Identify which cell holds the provided text, then report its (x, y) central coordinate. 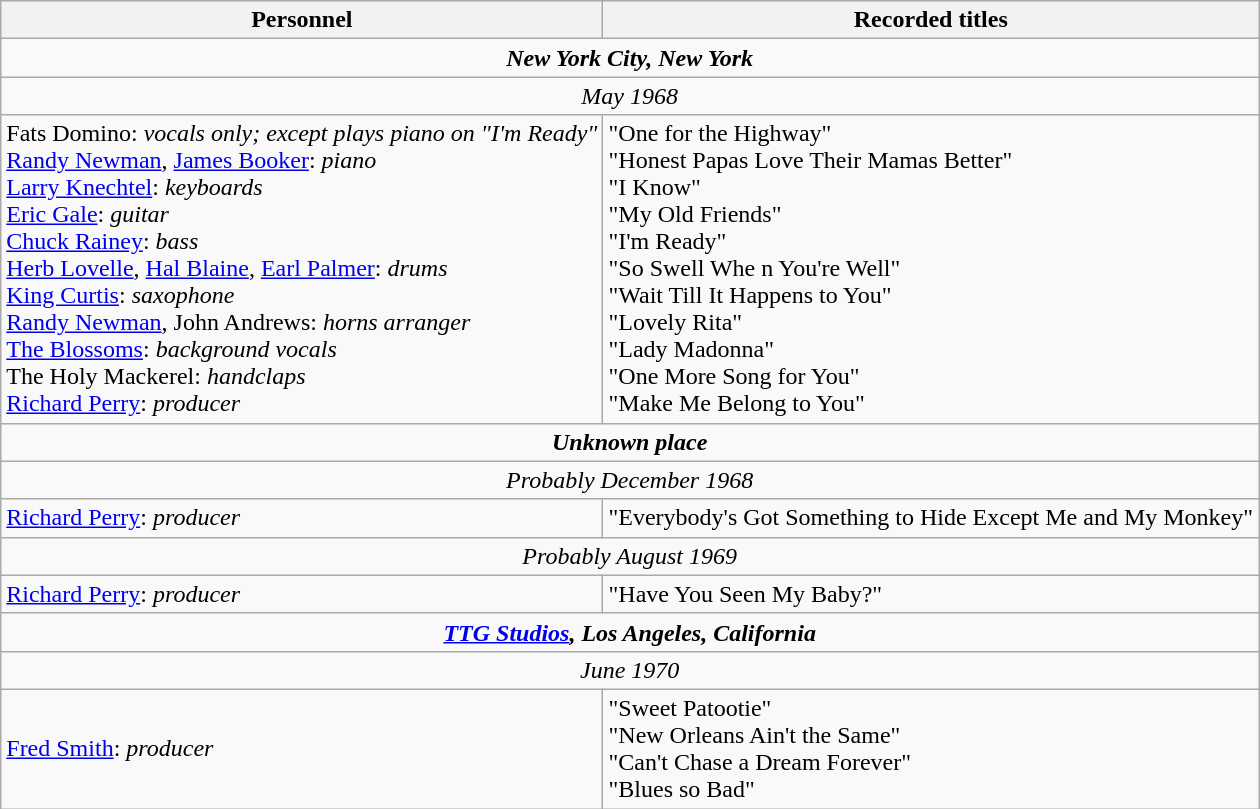
New York City, New York (630, 58)
Probably August 1969 (630, 556)
"Sweet Patootie""New Orleans Ain't the Same""Can't Chase a Dream Forever""Blues so Bad" (931, 748)
"Everybody's Got Something to Hide Except Me and My Monkey" (931, 518)
May 1968 (630, 96)
Probably December 1968 (630, 480)
Recorded titles (931, 20)
Fred Smith: producer (302, 748)
Unknown place (630, 442)
TTG Studios, Los Angeles, California (630, 632)
Personnel (302, 20)
"Have You Seen My Baby?" (931, 594)
June 1970 (630, 670)
